Search for the cell housing the specified text and yield its [X, Y] center coordinate. 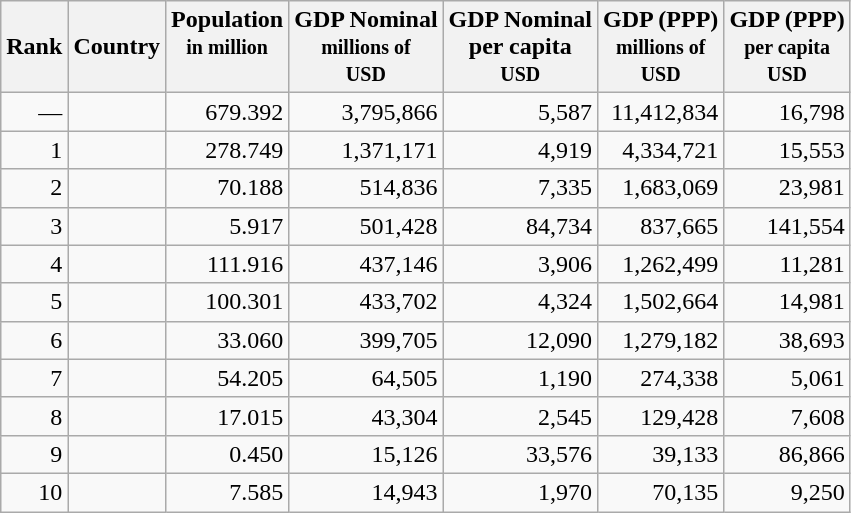
4,334,721 [660, 150]
6 [34, 340]
— [34, 112]
4,919 [520, 150]
70,135 [660, 492]
70.188 [228, 188]
837,665 [660, 226]
84,734 [520, 226]
Country [117, 47]
15,553 [787, 150]
111.916 [228, 264]
5 [34, 302]
1,371,171 [366, 150]
1,190 [520, 378]
141,554 [787, 226]
5,587 [520, 112]
679.392 [228, 112]
GDP Nominalper capitaUSD [520, 47]
GDP (PPP)millions ofUSD [660, 47]
23,981 [787, 188]
7.585 [228, 492]
1,683,069 [660, 188]
4,324 [520, 302]
14,981 [787, 302]
1,970 [520, 492]
3 [34, 226]
7,335 [520, 188]
11,412,834 [660, 112]
Populationin million [228, 47]
9,250 [787, 492]
38,693 [787, 340]
1 [34, 150]
64,505 [366, 378]
Rank [34, 47]
399,705 [366, 340]
501,428 [366, 226]
2,545 [520, 416]
12,090 [520, 340]
2 [34, 188]
GDP (PPP)per capitaUSD [787, 47]
GDP Nominalmillions ofUSD [366, 47]
3,795,866 [366, 112]
8 [34, 416]
514,836 [366, 188]
0.450 [228, 454]
433,702 [366, 302]
11,281 [787, 264]
16,798 [787, 112]
7,608 [787, 416]
3,906 [520, 264]
43,304 [366, 416]
14,943 [366, 492]
100.301 [228, 302]
129,428 [660, 416]
4 [34, 264]
54.205 [228, 378]
17.015 [228, 416]
437,146 [366, 264]
7 [34, 378]
1,279,182 [660, 340]
33,576 [520, 454]
10 [34, 492]
39,133 [660, 454]
278.749 [228, 150]
1,262,499 [660, 264]
33.060 [228, 340]
15,126 [366, 454]
5.917 [228, 226]
5,061 [787, 378]
1,502,664 [660, 302]
9 [34, 454]
274,338 [660, 378]
86,866 [787, 454]
